Locate the cell with the specified text and output its (X, Y) center coordinate. 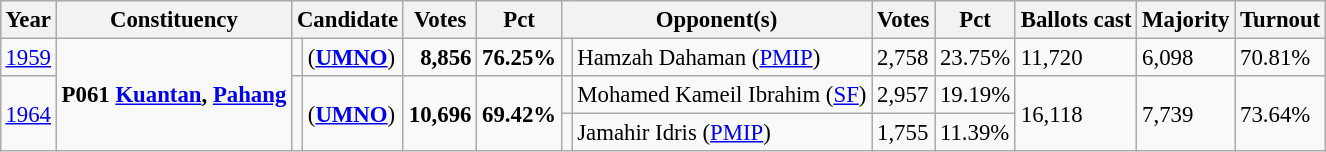
11.39% (976, 133)
2,758 (904, 57)
8,856 (440, 57)
1959 (28, 57)
70.81% (1280, 57)
7,739 (1186, 114)
1,755 (904, 133)
Opponent(s) (716, 20)
10,696 (440, 114)
6,098 (1186, 57)
16,118 (1076, 114)
Majority (1186, 20)
Year (28, 20)
76.25% (520, 57)
Turnout (1280, 20)
Jamahir Idris (PMIP) (722, 133)
23.75% (976, 57)
Constituency (174, 20)
69.42% (520, 114)
Hamzah Dahaman (PMIP) (722, 57)
P061 Kuantan, Pahang (174, 94)
Mohamed Kameil Ibrahim (SF) (722, 95)
73.64% (1280, 114)
Candidate (348, 20)
1964 (28, 114)
19.19% (976, 95)
11,720 (1076, 57)
2,957 (904, 95)
Ballots cast (1076, 20)
